Detect which cell encompasses the target text, then output its (X, Y) center coordinate. 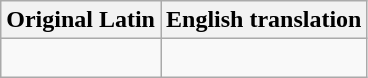
Original Latin (81, 20)
English translation (263, 20)
